Return (x, y) of the center of cell containing provided text 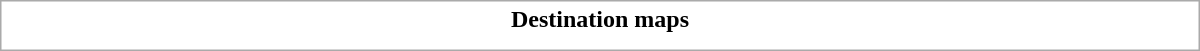
Destination maps (600, 19)
